Return the [x, y] coordinate for the center point of the cell that contains the specified text.  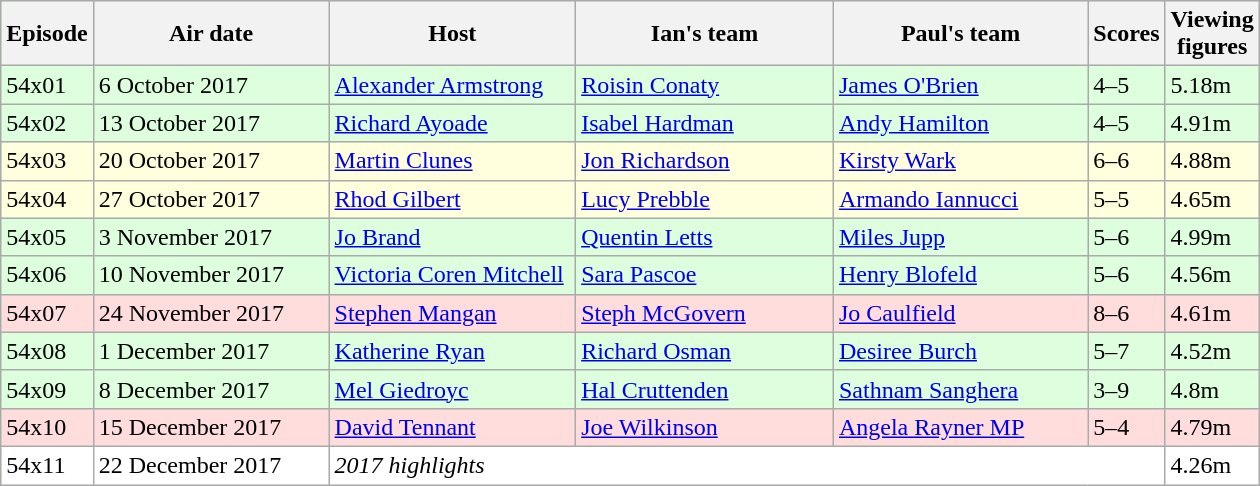
Jon Richardson [705, 161]
6–6 [1126, 161]
Isabel Hardman [705, 123]
Ian's team [705, 34]
Jo Brand [452, 237]
5.18m [1212, 85]
Sara Pascoe [705, 275]
Hal Cruttenden [705, 389]
Viewing figures [1212, 34]
2017 highlights [747, 465]
Air date [211, 34]
4.26m [1212, 465]
Lucy Prebble [705, 199]
8 December 2017 [211, 389]
Jo Caulfield [960, 313]
Martin Clunes [452, 161]
Steph McGovern [705, 313]
Scores [1126, 34]
54x09 [47, 389]
6 October 2017 [211, 85]
Miles Jupp [960, 237]
Desiree Burch [960, 351]
Katherine Ryan [452, 351]
4.56m [1212, 275]
Angela Rayner MP [960, 427]
Paul's team [960, 34]
Stephen Mangan [452, 313]
15 December 2017 [211, 427]
Andy Hamilton [960, 123]
Mel Giedroyc [452, 389]
27 October 2017 [211, 199]
22 December 2017 [211, 465]
Rhod Gilbert [452, 199]
Sathnam Sanghera [960, 389]
Armando Iannucci [960, 199]
54x05 [47, 237]
54x06 [47, 275]
3 November 2017 [211, 237]
54x03 [47, 161]
Alexander Armstrong [452, 85]
Joe Wilkinson [705, 427]
54x01 [47, 85]
5–5 [1126, 199]
4.99m [1212, 237]
5–7 [1126, 351]
4.8m [1212, 389]
54x11 [47, 465]
10 November 2017 [211, 275]
4.61m [1212, 313]
Host [452, 34]
1 December 2017 [211, 351]
4.91m [1212, 123]
Richard Ayoade [452, 123]
Episode [47, 34]
4.52m [1212, 351]
Roisin Conaty [705, 85]
8–6 [1126, 313]
24 November 2017 [211, 313]
Richard Osman [705, 351]
54x02 [47, 123]
David Tennant [452, 427]
54x08 [47, 351]
3–9 [1126, 389]
13 October 2017 [211, 123]
4.65m [1212, 199]
Kirsty Wark [960, 161]
54x07 [47, 313]
20 October 2017 [211, 161]
James O'Brien [960, 85]
54x10 [47, 427]
4.88m [1212, 161]
5–4 [1126, 427]
4.79m [1212, 427]
Quentin Letts [705, 237]
54x04 [47, 199]
Henry Blofeld [960, 275]
Victoria Coren Mitchell [452, 275]
